From the cell containing the given text, extract its center point as (X, Y) coordinate. 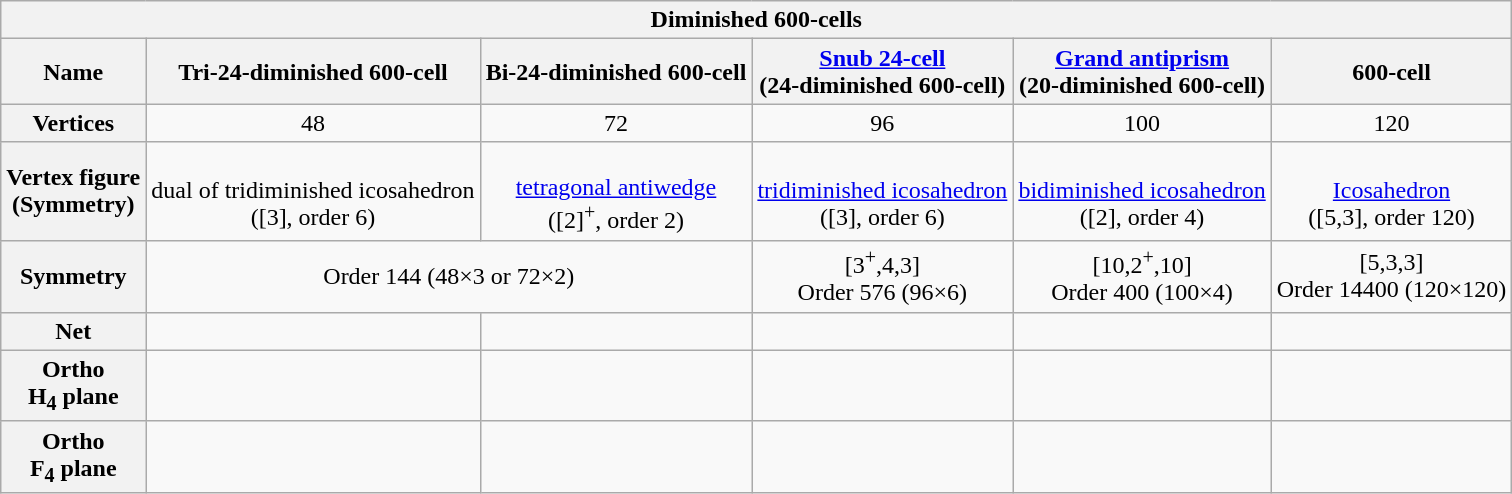
Vertices (74, 123)
Symmetry (74, 276)
[10,2+,10]Order 400 (100×4) (1142, 276)
48 (313, 123)
Bi-24-diminished 600-cell (616, 72)
tetragonal antiwedge([2]+, order 2) (616, 192)
Vertex figure(Symmetry) (74, 192)
Snub 24-cell(24-diminished 600-cell) (882, 72)
Icosahedron([5,3], order 120) (1392, 192)
OrthoH4 plane (74, 386)
Diminished 600-cells (756, 20)
Tri-24-diminished 600-cell (313, 72)
Order 144 (48×3 or 72×2) (449, 276)
[5,3,3]Order 14400 (120×120) (1392, 276)
100 (1142, 123)
Name (74, 72)
72 (616, 123)
600-cell (1392, 72)
tridiminished icosahedron([3], order 6) (882, 192)
[3+,4,3]Order 576 (96×6) (882, 276)
bidiminished icosahedron([2], order 4) (1142, 192)
96 (882, 123)
Net (74, 331)
120 (1392, 123)
OrthoF4 plane (74, 456)
dual of tridiminished icosahedron([3], order 6) (313, 192)
Grand antiprism(20-diminished 600-cell) (1142, 72)
